For the text-containing cell, return its midpoint in [X, Y] coordinate format. 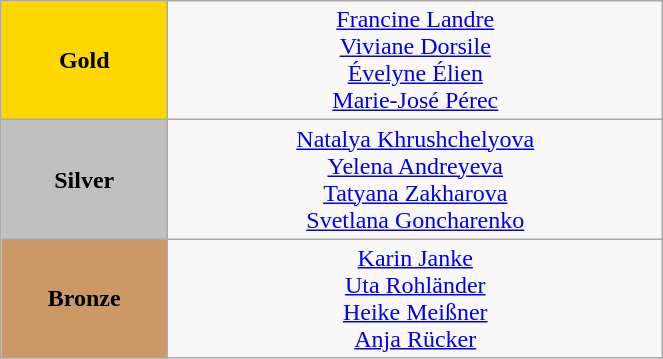
Natalya KhrushchelyovaYelena AndreyevaTatyana ZakharovaSvetlana Goncharenko [416, 180]
Francine LandreViviane DorsileÉvelyne ÉlienMarie-José Pérec [416, 60]
Karin JankeUta RohländerHeike MeißnerAnja Rücker [416, 298]
Gold [84, 60]
Bronze [84, 298]
Silver [84, 180]
